Provide the (x, y) coordinate of the cell's center where the given text is located.  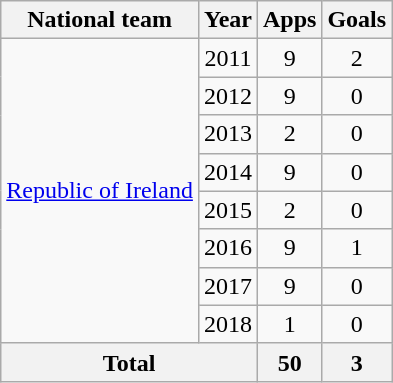
2012 (228, 96)
2016 (228, 248)
50 (289, 362)
National team (100, 20)
3 (357, 362)
Goals (357, 20)
Apps (289, 20)
2018 (228, 324)
2013 (228, 134)
2014 (228, 172)
2015 (228, 210)
2011 (228, 58)
Total (130, 362)
Republic of Ireland (100, 191)
2017 (228, 286)
Year (228, 20)
